Capture the cell that displays the provided text and extract its [x, y] central coordinate. 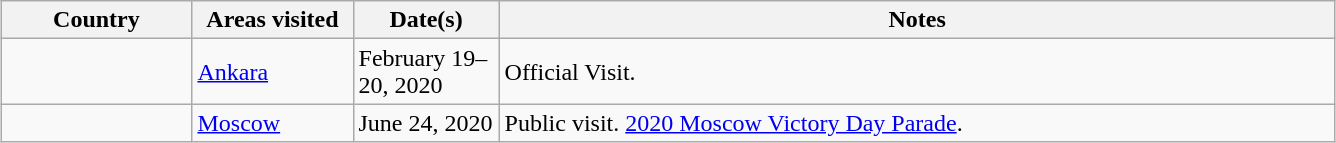
June 24, 2020 [426, 123]
Areas visited [272, 20]
Notes [917, 20]
Country [96, 20]
Ankara [272, 72]
Date(s) [426, 20]
Moscow [272, 123]
Public visit. 2020 Moscow Victory Day Parade. [917, 123]
February 19–20, 2020 [426, 72]
Official Visit. [917, 72]
